Locate the cell with the specified text and output its (x, y) center coordinate. 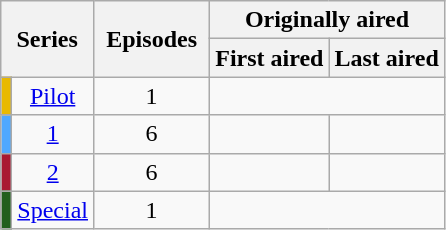
Special (53, 210)
First aired (270, 58)
Originally aired (328, 20)
Series (48, 39)
2 (53, 172)
Last aired (386, 58)
Episodes (152, 39)
Pilot (53, 96)
